Detect which cell encompasses the target text, then output its (X, Y) center coordinate. 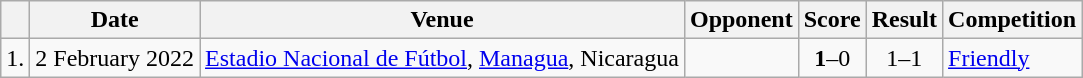
Score (832, 20)
1. (16, 58)
Estadio Nacional de Fútbol, Managua, Nicaragua (442, 58)
Friendly (1012, 58)
1–1 (904, 58)
Opponent (741, 20)
1–0 (832, 58)
Result (904, 20)
Venue (442, 20)
Competition (1012, 20)
Date (115, 20)
2 February 2022 (115, 58)
